Scan for the cell matching the given text and deliver its (x, y) coordinate at center. 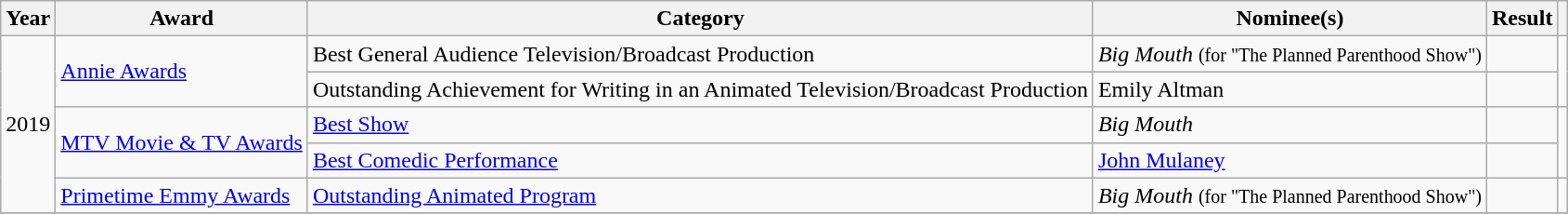
John Mulaney (1289, 160)
Award (182, 19)
Outstanding Animated Program (700, 195)
2019 (28, 125)
Annie Awards (182, 72)
Primetime Emmy Awards (182, 195)
Best General Audience Television/Broadcast Production (700, 54)
Category (700, 19)
Emily Altman (1289, 89)
Best Comedic Performance (700, 160)
MTV Movie & TV Awards (182, 142)
Big Mouth (1289, 125)
Best Show (700, 125)
Year (28, 19)
Outstanding Achievement for Writing in an Animated Television/Broadcast Production (700, 89)
Result (1523, 19)
Nominee(s) (1289, 19)
